From the cell containing the given text, extract its center point as (x, y) coordinate. 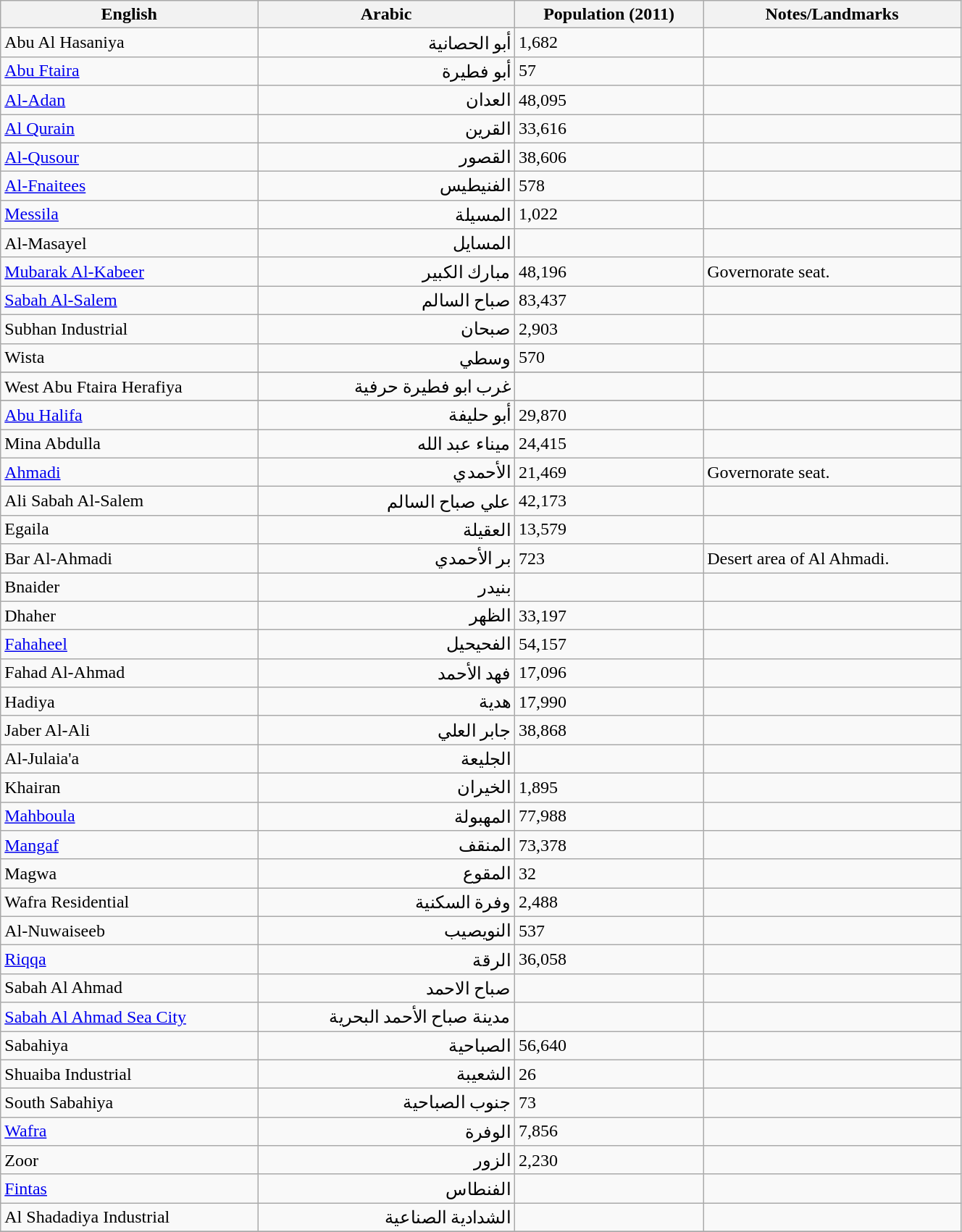
الشدادية الصناعية (387, 1218)
1,022 (609, 214)
Khairan (129, 787)
7,856 (609, 1131)
Fahaheel (129, 645)
Magwa (129, 873)
Jaber Al-Ali (129, 730)
Bar Al-Ahmadi (129, 558)
Ali Sabah Al-Salem (129, 501)
2,488 (609, 902)
Wafra (129, 1131)
مبارك الكبير (387, 272)
مدينة صباح الأحمد البحرية (387, 1017)
Sabahiya (129, 1046)
42,173 (609, 501)
48,095 (609, 100)
الفحيحيل (387, 645)
وفرة السكنية (387, 902)
Population (2011) (609, 14)
المقوع (387, 873)
Hadiya (129, 702)
723 (609, 558)
48,196 (609, 272)
Mahboula (129, 816)
29,870 (609, 415)
الوفرة (387, 1131)
Sabah Al-Salem (129, 301)
النويصيب (387, 931)
Shuaiba Industrial (129, 1074)
2,903 (609, 329)
Arabic (387, 14)
الفنطاس (387, 1189)
Al-Julaia'a (129, 759)
الزور (387, 1160)
Al-Fnaitees (129, 186)
24,415 (609, 444)
هدية (387, 702)
Al-Nuwaiseeb (129, 931)
Mangaf (129, 845)
38,606 (609, 157)
578 (609, 186)
الرقة (387, 960)
الظهر (387, 616)
Bnaider (129, 587)
العقيلة (387, 529)
Abu Halifa (129, 415)
Al-Qusour (129, 157)
غرب ابو فطيرة حرفية (387, 387)
Ahmadi (129, 472)
الجليعة (387, 759)
صبحان (387, 329)
الشعيبة (387, 1074)
Messila (129, 214)
Fahad Al-Ahmad (129, 673)
العدان (387, 100)
الفنيطيس (387, 186)
56,640 (609, 1046)
الأحمدي (387, 472)
بر الأحمدي (387, 558)
570 (609, 358)
36,058 (609, 960)
Wista (129, 358)
13,579 (609, 529)
المسايل (387, 243)
فهد الأحمد (387, 673)
Desert area of Al Ahmadi. (832, 558)
أبو فطيرة (387, 71)
صباح السالم (387, 301)
Al Qurain (129, 129)
ميناء عبد الله (387, 444)
أبو الحصانية (387, 43)
1,682 (609, 43)
جنوب الصباحية (387, 1103)
33,616 (609, 129)
Mina Abdulla (129, 444)
33,197 (609, 616)
Subhan Industrial (129, 329)
17,990 (609, 702)
Riqqa (129, 960)
Dhaher (129, 616)
38,868 (609, 730)
73,378 (609, 845)
جابر العلي (387, 730)
Zoor (129, 1160)
Sabah Al Ahmad Sea City (129, 1017)
West Abu Ftaira Herafiya (129, 387)
أبو حليفة (387, 415)
صباح الاحمد (387, 988)
Fintas (129, 1189)
المنقف (387, 845)
الخيران (387, 787)
Al-Adan (129, 100)
1,895 (609, 787)
73 (609, 1103)
علي صباح السالم (387, 501)
الصباحية (387, 1046)
77,988 (609, 816)
Abu Al Hasaniya (129, 43)
وسطي (387, 358)
57 (609, 71)
26 (609, 1074)
Mubarak Al-Kabeer (129, 272)
2,230 (609, 1160)
83,437 (609, 301)
54,157 (609, 645)
Al-Masayel (129, 243)
Notes/Landmarks (832, 14)
Sabah Al Ahmad (129, 988)
القرين (387, 129)
بنيدر (387, 587)
32 (609, 873)
المهبولة (387, 816)
English (129, 14)
Egaila (129, 529)
Abu Ftaira (129, 71)
Wafra Residential (129, 902)
المسيلة (387, 214)
17,096 (609, 673)
Al Shadadiya Industrial (129, 1218)
South Sabahiya (129, 1103)
21,469 (609, 472)
القصور (387, 157)
537 (609, 931)
